Determine the [X, Y] coordinate at the center of the cell enclosing the given text.  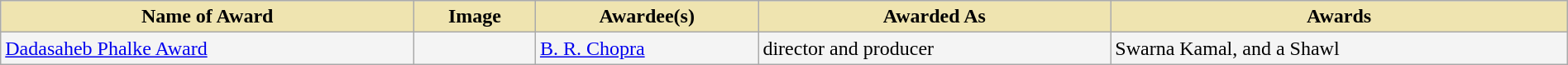
director and producer [935, 48]
Image [475, 17]
Name of Award [208, 17]
Awarded As [935, 17]
Awardee(s) [647, 17]
Dadasaheb Phalke Award [208, 48]
Awards [1339, 17]
B. R. Chopra [647, 48]
Swarna Kamal, and a Shawl [1339, 48]
